Capture the cell that displays the provided text and extract its (x, y) central coordinate. 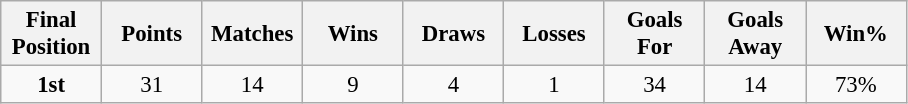
Final Position (52, 34)
Goals Away (756, 34)
Matches (252, 34)
34 (654, 85)
73% (856, 85)
1st (52, 85)
Goals For (654, 34)
Draws (454, 34)
1 (554, 85)
9 (354, 85)
31 (152, 85)
Wins (354, 34)
Win% (856, 34)
4 (454, 85)
Points (152, 34)
Losses (554, 34)
